Locate the cell with the specified text and output its (x, y) center coordinate. 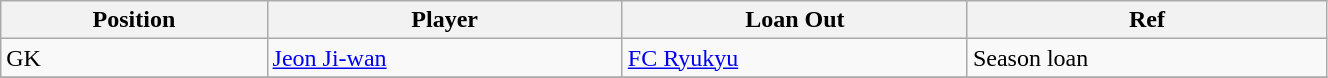
Season loan (1146, 58)
Loan Out (794, 20)
Player (444, 20)
GK (134, 58)
FC Ryukyu (794, 58)
Jeon Ji-wan (444, 58)
Position (134, 20)
Ref (1146, 20)
